Capture the cell that displays the provided text and extract its (X, Y) central coordinate. 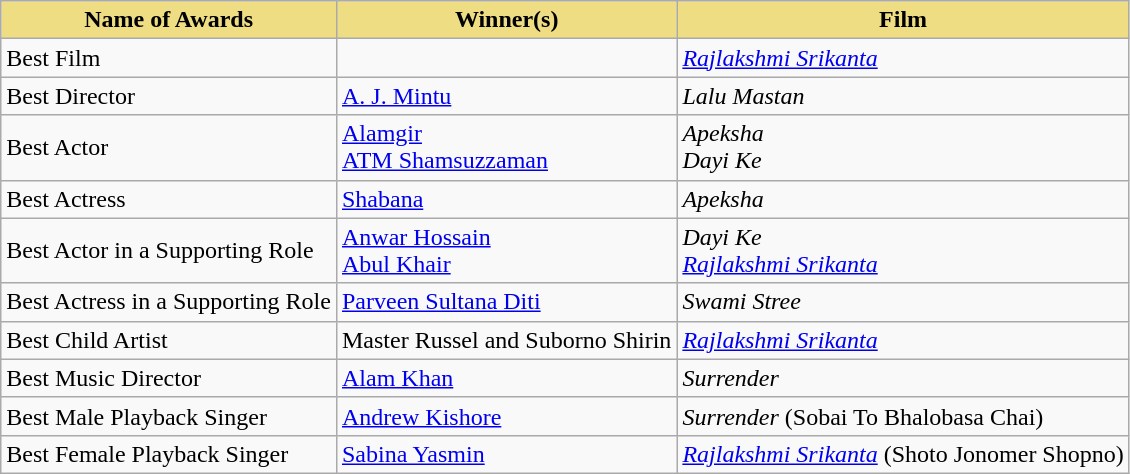
Best Director (169, 96)
Name of Awards (169, 20)
Lalu Mastan (903, 96)
Swami Stree (903, 302)
Sabina Yasmin (506, 454)
Andrew Kishore (506, 416)
ApekshaDayi Ke (903, 148)
AlamgirATM Shamsuzzaman (506, 148)
Best Film (169, 58)
Surrender (903, 378)
Best Actress in a Supporting Role (169, 302)
Best Male Playback Singer (169, 416)
Best Actor in a Supporting Role (169, 250)
Winner(s) (506, 20)
Alam Khan (506, 378)
Shabana (506, 199)
Best Music Director (169, 378)
Rajlakshmi Srikanta (Shoto Jonomer Shopno) (903, 454)
Surrender (Sobai To Bhalobasa Chai) (903, 416)
Best Female Playback Singer (169, 454)
Best Actress (169, 199)
Master Russel and Suborno Shirin (506, 340)
A. J. Mintu (506, 96)
Anwar HossainAbul Khair (506, 250)
Parveen Sultana Diti (506, 302)
Best Child Artist (169, 340)
Dayi KeRajlakshmi Srikanta (903, 250)
Apeksha (903, 199)
Best Actor (169, 148)
Film (903, 20)
